Determine the [X, Y] coordinate at the center of the cell enclosing the given text.  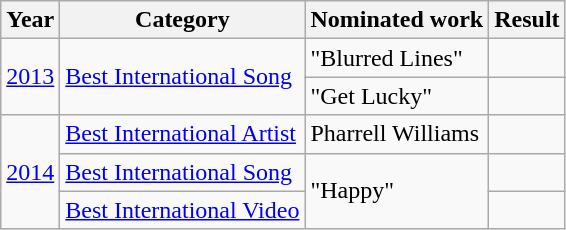
Category [182, 20]
2014 [30, 172]
"Blurred Lines" [397, 58]
"Happy" [397, 191]
"Get Lucky" [397, 96]
Result [527, 20]
Best International Video [182, 210]
Year [30, 20]
Pharrell Williams [397, 134]
2013 [30, 77]
Nominated work [397, 20]
Best International Artist [182, 134]
